Pinpoint the cell where the given text exists, returning its [X, Y] midpoint coordinate. 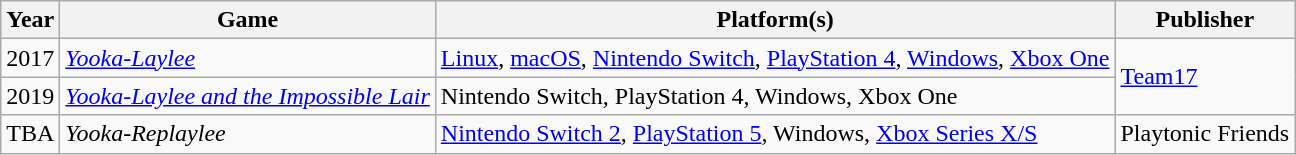
Nintendo Switch 2, PlayStation 5, Windows, Xbox Series X/S [775, 134]
Publisher [1205, 20]
Yooka-Replaylee [248, 134]
Yooka-Laylee and the Impossible Lair [248, 96]
Playtonic Friends [1205, 134]
Yooka-Laylee [248, 58]
2019 [30, 96]
Year [30, 20]
Platform(s) [775, 20]
2017 [30, 58]
Team17 [1205, 77]
Game [248, 20]
Linux, macOS, Nintendo Switch, PlayStation 4, Windows, Xbox One [775, 58]
Nintendo Switch, PlayStation 4, Windows, Xbox One [775, 96]
TBA [30, 134]
